Scan for the cell matching the given text and deliver its (X, Y) coordinate at center. 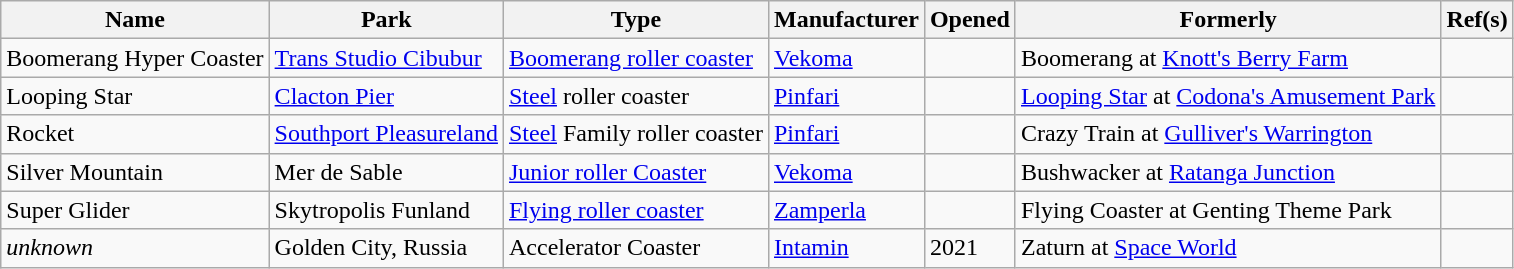
Accelerator Coaster (636, 248)
Looping Star at Codona's Amusement Park (1228, 96)
2021 (970, 248)
Super Glider (135, 210)
Steel roller coaster (636, 96)
Opened (970, 20)
Flying Coaster at Genting Theme Park (1228, 210)
Looping Star (135, 96)
Skytropolis Funland (386, 210)
Silver Mountain (135, 172)
unknown (135, 248)
Golden City, Russia (386, 248)
Boomerang Hyper Coaster (135, 58)
Bushwacker at Ratanga Junction (1228, 172)
Rocket (135, 134)
Boomerang roller coaster (636, 58)
Formerly (1228, 20)
Park (386, 20)
Type (636, 20)
Manufacturer (846, 20)
Southport Pleasureland (386, 134)
Clacton Pier (386, 96)
Intamin (846, 248)
Trans Studio Cibubur (386, 58)
Crazy Train at Gulliver's Warrington (1228, 134)
Zamperla (846, 210)
Boomerang at Knott's Berry Farm (1228, 58)
Mer de Sable (386, 172)
Flying roller coaster (636, 210)
Name (135, 20)
Junior roller Coaster (636, 172)
Ref(s) (1477, 20)
Steel Family roller coaster (636, 134)
Zaturn at Space World (1228, 248)
